Determine the (X, Y) coordinate at the center of the cell enclosing the given text.  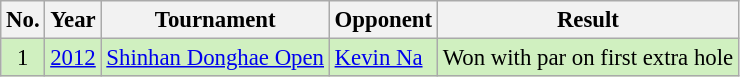
Kevin Na (383, 58)
Won with par on first extra hole (588, 58)
Shinhan Donghae Open (215, 58)
No. (23, 20)
Tournament (215, 20)
2012 (73, 58)
Opponent (383, 20)
1 (23, 58)
Year (73, 20)
Result (588, 20)
